Determine the (x, y) coordinate at the center of the cell enclosing the given text.  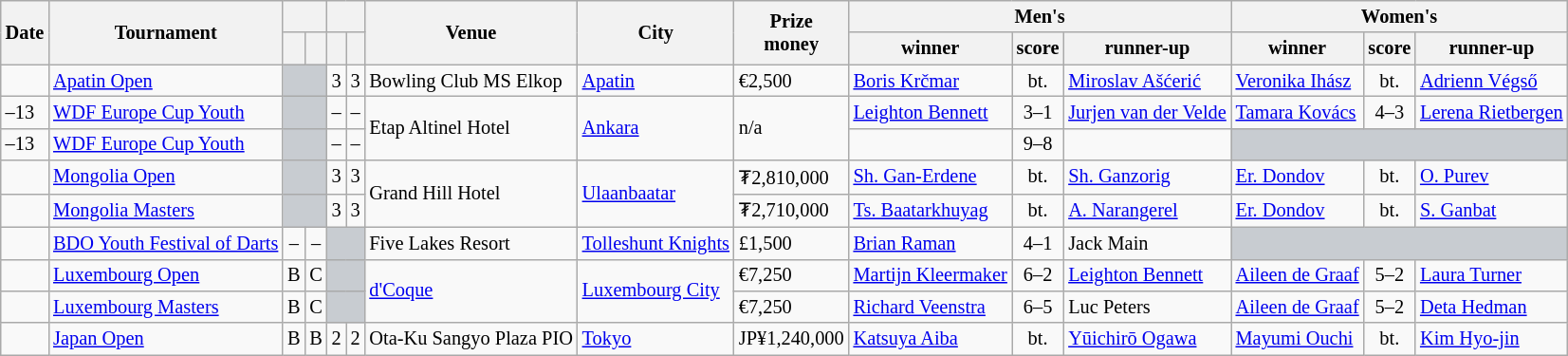
₮2,810,000 (791, 177)
Mayumi Ouchi (1298, 339)
Grand Hill Hotel (470, 194)
Apatin (656, 81)
Tolleshunt Knights (656, 243)
A. Narangerel (1147, 211)
Men's (1040, 16)
Miroslav Ašćerić (1147, 81)
Sh. Gan-Erdene (931, 177)
Ulaanbaatar (656, 194)
Martijn Kleermaker (931, 275)
Jurjen van der Velde (1147, 112)
Veronika Ihász (1298, 81)
4–3 (1391, 112)
JP¥1,240,000 (791, 339)
₮2,710,000 (791, 211)
Adrienn Végső (1491, 81)
Boris Krčmar (931, 81)
Richard Veenstra (931, 307)
Date (25, 32)
3–1 (1038, 112)
BDO Youth Festival of Darts (165, 243)
Luxembourg City (656, 290)
Laura Turner (1491, 275)
£1,500 (791, 243)
Mongolia Open (165, 177)
Luxembourg Masters (165, 307)
Luc Peters (1147, 307)
S. Ganbat (1491, 211)
Japan Open (165, 339)
Yūichirō Ogawa (1147, 339)
Tournament (165, 32)
Ts. Baatarkhuyag (931, 211)
€2,500 (791, 81)
n/a (791, 127)
Katsuya Aiba (931, 339)
Tokyo (656, 339)
Lerena Rietbergen (1491, 112)
O. Purev (1491, 177)
Venue (470, 32)
Ankara (656, 127)
Etap Altinel Hotel (470, 127)
Women's (1400, 16)
Five Lakes Resort (470, 243)
Ota-Ku Sangyo Plaza PIO (470, 339)
Sh. Ganzorig (1147, 177)
4–1 (1038, 243)
Luxembourg Open (165, 275)
Mongolia Masters (165, 211)
d'Coque (470, 290)
Apatin Open (165, 81)
Prizemoney (791, 32)
9–8 (1038, 144)
6–5 (1038, 307)
Jack Main (1147, 243)
Kim Hyo-jin (1491, 339)
6–2 (1038, 275)
Brian Raman (931, 243)
Bowling Club MS Elkop (470, 81)
City (656, 32)
Tamara Kovács (1298, 112)
Deta Hedman (1491, 307)
